Provide the (X, Y) coordinate of the cell's center where the given text is located.  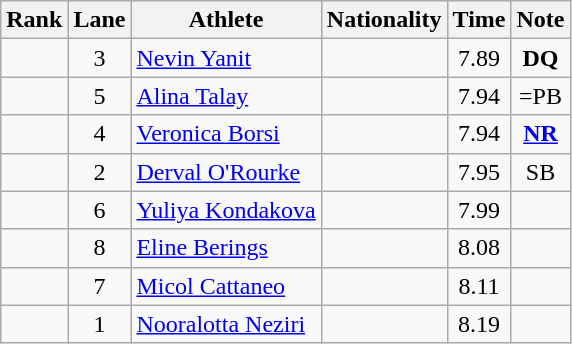
4 (100, 134)
SB (540, 172)
Lane (100, 20)
Veronica Borsi (226, 134)
Micol Cattaneo (226, 286)
1 (100, 324)
Nationality (384, 20)
8.11 (479, 286)
3 (100, 58)
Yuliya Kondakova (226, 210)
Nevin Yanit (226, 58)
2 (100, 172)
8 (100, 248)
=PB (540, 96)
Rank (34, 20)
Note (540, 20)
Eline Berings (226, 248)
Athlete (226, 20)
7 (100, 286)
Alina Talay (226, 96)
7.99 (479, 210)
DQ (540, 58)
5 (100, 96)
7.95 (479, 172)
8.19 (479, 324)
6 (100, 210)
Nooralotta Neziri (226, 324)
Derval O'Rourke (226, 172)
8.08 (479, 248)
NR (540, 134)
Time (479, 20)
7.89 (479, 58)
